Find where the given text appears and provide that cell's center as (X, Y) coordinate. 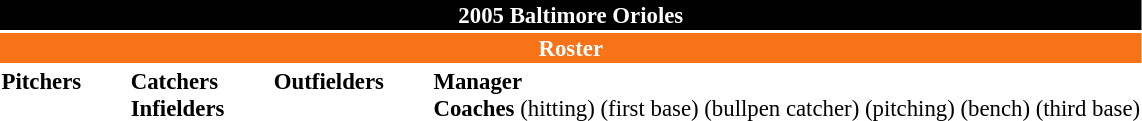
2005 Baltimore Orioles (571, 15)
Roster (571, 48)
